Provide the [x, y] coordinate of the cell's center where the given text is located.  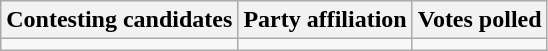
Party affiliation [325, 20]
Contesting candidates [120, 20]
Votes polled [480, 20]
